Locate the cell with the specified text and output its [x, y] center coordinate. 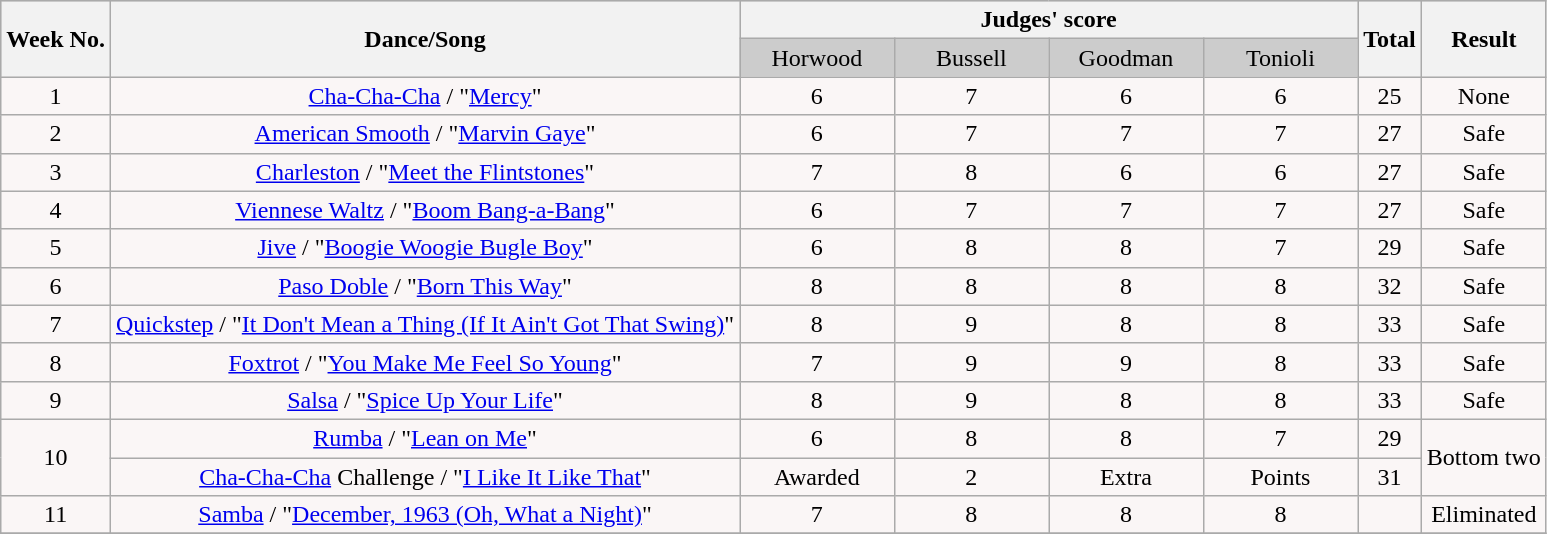
Viennese Waltz / "Boom Bang-a-Bang" [424, 210]
American Smooth / "Marvin Gaye" [424, 134]
3 [56, 172]
Samba / "December, 1963 (Oh, What a Night)" [424, 515]
Bottom two [1484, 457]
11 [56, 515]
4 [56, 210]
Cha-Cha-Cha Challenge / "I Like It Like That" [424, 477]
Quickstep / "It Don't Mean a Thing (If It Ain't Got That Swing)" [424, 324]
Points [1280, 477]
Awarded [818, 477]
Result [1484, 39]
None [1484, 96]
10 [56, 457]
Charleston / "Meet the Flintstones" [424, 172]
Horwood [818, 58]
Dance/Song [424, 39]
Extra [1126, 477]
Salsa / "Spice Up Your Life" [424, 400]
5 [56, 248]
25 [1390, 96]
Total [1390, 39]
1 [56, 96]
Judges' score [1049, 20]
Cha-Cha-Cha / "Mercy" [424, 96]
Rumba / "Lean on Me" [424, 438]
Foxtrot / "You Make Me Feel So Young" [424, 362]
31 [1390, 477]
Goodman [1126, 58]
Eliminated [1484, 515]
Week No. [56, 39]
Bussell [972, 58]
Paso Doble / "Born This Way" [424, 286]
Tonioli [1280, 58]
32 [1390, 286]
Jive / "Boogie Woogie Bugle Boy" [424, 248]
